For the text-containing cell, return its midpoint in [x, y] coordinate format. 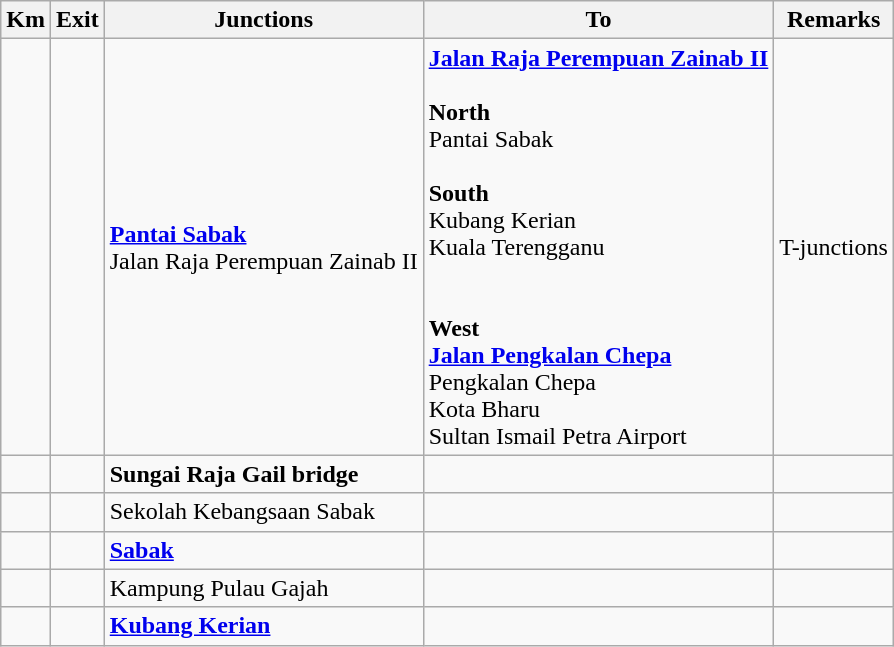
Pantai SabakJalan Raja Perempuan Zainab II [264, 247]
Remarks [834, 20]
Sungai Raja Gail bridge [264, 474]
Sabak [264, 550]
T-junctions [834, 247]
Exit [77, 20]
Kampung Pulau Gajah [264, 588]
Kubang Kerian [264, 626]
Sekolah Kebangsaan Sabak [264, 512]
To [598, 20]
Km [26, 20]
Junctions [264, 20]
